Determine the (X, Y) coordinate at the center of the cell enclosing the given text.  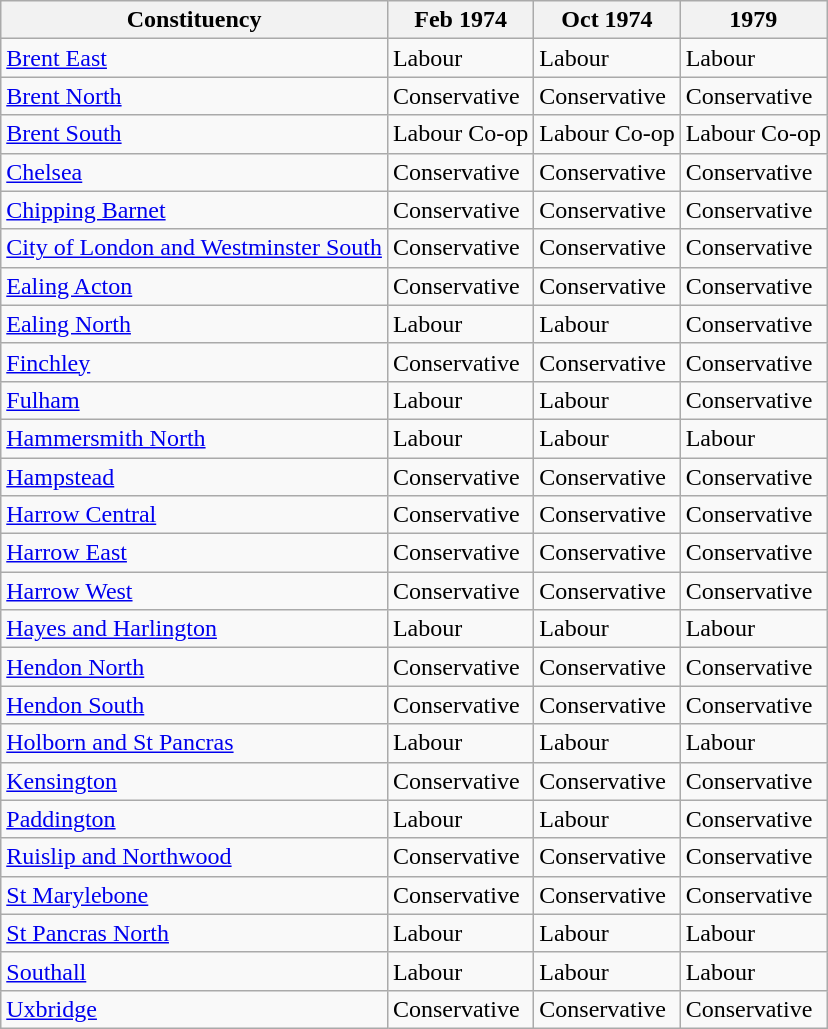
Holborn and St Pancras (194, 743)
Chipping Barnet (194, 210)
Harrow West (194, 591)
Oct 1974 (607, 20)
Hammersmith North (194, 438)
Hendon South (194, 705)
Fulham (194, 400)
Hampstead (194, 477)
Feb 1974 (460, 20)
Harrow East (194, 553)
Paddington (194, 819)
Brent East (194, 58)
St Marylebone (194, 895)
Brent South (194, 134)
Ruislip and Northwood (194, 857)
Hayes and Harlington (194, 629)
1979 (753, 20)
Hendon North (194, 667)
St Pancras North (194, 933)
Harrow Central (194, 515)
Chelsea (194, 172)
Uxbridge (194, 1009)
Ealing Acton (194, 286)
City of London and Westminster South (194, 248)
Southall (194, 971)
Ealing North (194, 324)
Kensington (194, 781)
Brent North (194, 96)
Constituency (194, 20)
Finchley (194, 362)
